Scan for the cell matching the given text and deliver its (x, y) coordinate at center. 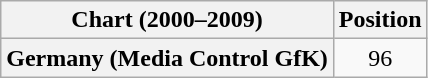
Germany (Media Control GfK) (168, 58)
Position (380, 20)
Chart (2000–2009) (168, 20)
96 (380, 58)
